Search for the cell housing the specified text and yield its [X, Y] center coordinate. 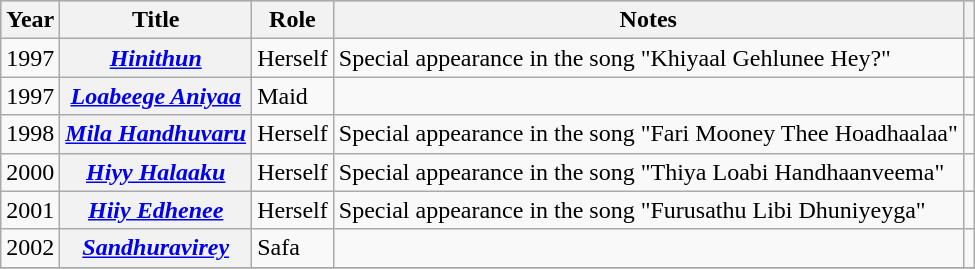
Mila Handhuvaru [156, 134]
2002 [30, 248]
Safa [293, 248]
Special appearance in the song "Khiyaal Gehlunee Hey?" [648, 58]
Maid [293, 96]
Sandhuravirey [156, 248]
Year [30, 20]
1998 [30, 134]
Hiiy Edhenee [156, 210]
2000 [30, 172]
Notes [648, 20]
2001 [30, 210]
Hiyy Halaaku [156, 172]
Special appearance in the song "Furusathu Libi Dhuniyeyga" [648, 210]
Loabeege Aniyaa [156, 96]
Hinithun [156, 58]
Special appearance in the song "Thiya Loabi Handhaanveema" [648, 172]
Title [156, 20]
Role [293, 20]
Special appearance in the song "Fari Mooney Thee Hoadhaalaa" [648, 134]
